Find where the given text appears and provide that cell's center as (X, Y) coordinate. 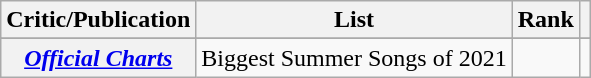
Rank (546, 20)
Biggest Summer Songs of 2021 (354, 58)
List (354, 20)
Official Charts (98, 58)
Critic/Publication (98, 20)
